For the text-containing cell, return its midpoint in (x, y) coordinate format. 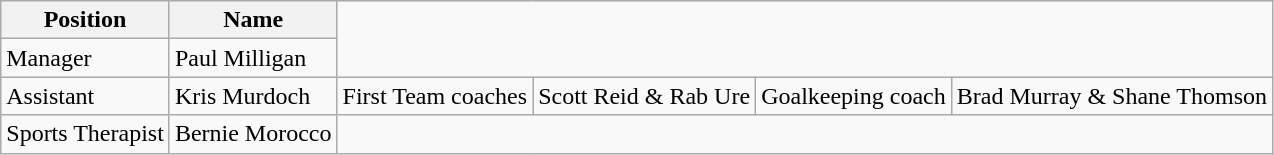
Manager (86, 58)
Paul Milligan (253, 58)
Kris Murdoch (253, 96)
Bernie Morocco (253, 134)
Name (253, 20)
First Team coaches (435, 96)
Goalkeeping coach (854, 96)
Sports Therapist (86, 134)
Brad Murray & Shane Thomson (1112, 96)
Assistant (86, 96)
Position (86, 20)
Scott Reid & Rab Ure (644, 96)
